Identify which cell holds the provided text, then report its (X, Y) central coordinate. 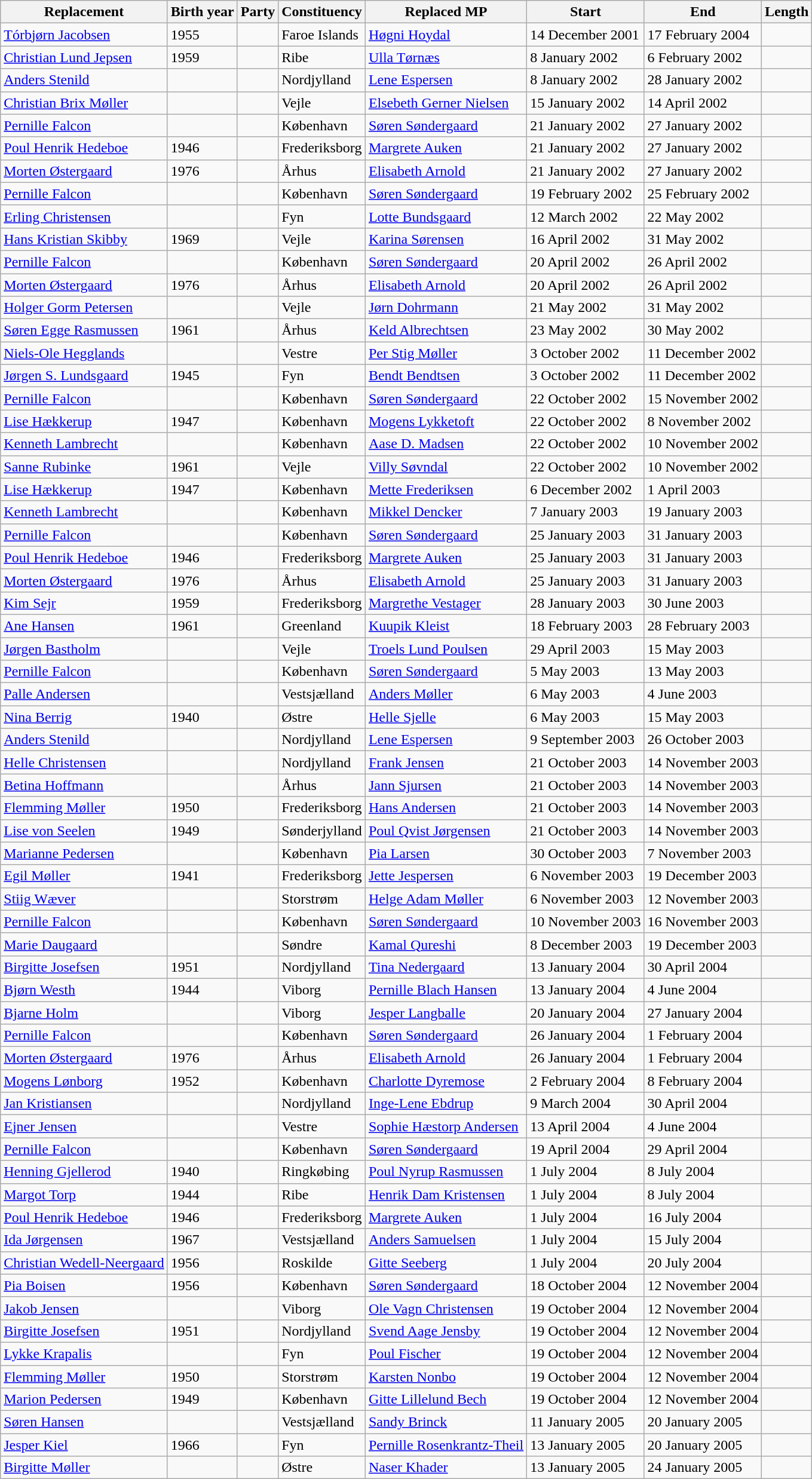
Jørn Dohrmann (446, 308)
17 February 2004 (703, 35)
30 October 2003 (586, 853)
Length (786, 12)
Gitte Seeberg (446, 1263)
27 January 2004 (703, 1013)
Christian Brix Møller (84, 103)
Bjarne Holm (84, 1013)
1966 (202, 1445)
Holger Gorm Petersen (84, 308)
8 February 2004 (703, 1081)
Stiig Wæver (84, 899)
Mikkel Dencker (446, 512)
8 November 2002 (703, 421)
Jesper Kiel (84, 1445)
Jette Jespersen (446, 876)
Greenland (322, 626)
Marie Daugaard (84, 944)
9 March 2004 (586, 1104)
22 May 2002 (703, 216)
Pernille Rosenkrantz-Theil (446, 1445)
15 July 2004 (703, 1240)
Helle Christensen (84, 763)
Pia Larsen (446, 853)
29 April 2004 (703, 1149)
20 January 2004 (586, 1013)
Jakob Jensen (84, 1308)
Start (586, 12)
Jørgen S. Lundsgaard (84, 376)
Frank Jensen (446, 763)
Hans Kristian Skibby (84, 239)
Egil Møller (84, 876)
14 December 2001 (586, 35)
28 January 2003 (586, 603)
9 September 2003 (586, 740)
Christian Wedell-Neergaard (84, 1263)
19 February 2002 (586, 194)
26 October 2003 (703, 740)
1941 (202, 876)
Kuupik Kleist (446, 626)
Tina Nedergaard (446, 967)
Mogens Lønborg (84, 1081)
Birth year (202, 12)
Ane Hansen (84, 626)
18 February 2003 (586, 626)
Erling Christensen (84, 216)
Faroe Islands (322, 35)
Lise von Seelen (84, 831)
Charlotte Dyremose (446, 1081)
1955 (202, 35)
1 April 2003 (703, 489)
Marion Pedersen (84, 1400)
21 May 2002 (586, 308)
Margot Torp (84, 1195)
6 December 2002 (586, 489)
Jan Kristiansen (84, 1104)
Roskilde (322, 1263)
Troels Lund Poulsen (446, 648)
Poul Nyrup Rasmussen (446, 1172)
Helle Sjelle (446, 717)
28 January 2002 (703, 80)
Karsten Nonbo (446, 1376)
Karina Sørensen (446, 239)
Christian Lund Jepsen (84, 57)
Kim Sejr (84, 603)
1952 (202, 1081)
6 February 2002 (703, 57)
Birgitte Møller (84, 1468)
16 April 2002 (586, 239)
10 November 2003 (586, 921)
Marianne Pedersen (84, 853)
1969 (202, 239)
Lotte Bundsgaard (446, 216)
Niels-Ole Hegglands (84, 353)
Helge Adam Møller (446, 899)
15 November 2002 (703, 399)
Palle Andersen (84, 694)
Høgni Hoydal (446, 35)
Søndre (322, 944)
Anders Møller (446, 694)
Henrik Dam Kristensen (446, 1195)
20 July 2004 (703, 1263)
8 December 2003 (586, 944)
15 January 2002 (586, 103)
Jesper Langballe (446, 1013)
1945 (202, 376)
Villy Søvndal (446, 467)
Party (258, 12)
Sophie Hæstorp Andersen (446, 1126)
Poul Fischer (446, 1354)
12 November 2003 (703, 899)
16 November 2003 (703, 921)
1967 (202, 1240)
Bjørn Westh (84, 990)
Gitte Lillelund Bech (446, 1400)
2 February 2004 (586, 1081)
Lykke Krapalis (84, 1354)
Replacement (84, 12)
18 October 2004 (586, 1285)
25 February 2002 (703, 194)
13 May 2003 (703, 672)
14 April 2002 (703, 103)
30 May 2002 (703, 330)
28 February 2003 (703, 626)
Ida Jørgensen (84, 1240)
Søren Hansen (84, 1422)
Naser Khader (446, 1468)
4 June 2003 (703, 694)
Ringkøbing (322, 1172)
Henning Gjellerod (84, 1172)
Mette Frederiksen (446, 489)
30 June 2003 (703, 603)
Jørgen Bastholm (84, 648)
Svend Aage Jensby (446, 1331)
Ulla Tørnæs (446, 57)
Elsebeth Gerner Nielsen (446, 103)
Margrethe Vestager (446, 603)
Anders Samuelsen (446, 1240)
Pia Boisen (84, 1285)
Kamal Qureshi (446, 944)
Poul Qvist Jørgensen (446, 831)
Hans Andersen (446, 808)
29 April 2003 (586, 648)
Pernille Blach Hansen (446, 990)
Søren Egge Rasmussen (84, 330)
Sanne Rubinke (84, 467)
Constituency (322, 12)
Ole Vagn Christensen (446, 1308)
Inge-Lene Ebdrup (446, 1104)
Replaced MP (446, 12)
Sønderjylland (322, 831)
7 January 2003 (586, 512)
23 May 2002 (586, 330)
Bendt Bendtsen (446, 376)
11 January 2005 (586, 1422)
7 November 2003 (703, 853)
Ejner Jensen (84, 1126)
19 January 2003 (703, 512)
Mogens Lykketoft (446, 421)
5 May 2003 (586, 672)
Keld Albrechtsen (446, 330)
Tórbjørn Jacobsen (84, 35)
Per Stig Møller (446, 353)
Aase D. Madsen (446, 444)
Betina Hoffmann (84, 785)
End (703, 12)
Nina Berrig (84, 717)
Sandy Brinck (446, 1422)
13 April 2004 (586, 1126)
12 March 2002 (586, 216)
24 January 2005 (703, 1468)
Jann Sjursen (446, 785)
16 July 2004 (703, 1217)
19 April 2004 (586, 1149)
